Detect which cell encompasses the target text, then output its [x, y] center coordinate. 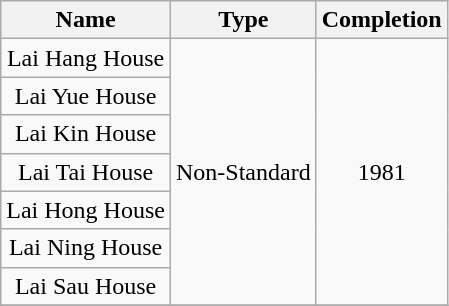
Type [243, 20]
Non-Standard [243, 172]
Lai Kin House [86, 134]
Name [86, 20]
Lai Hong House [86, 210]
Completion [382, 20]
Lai Yue House [86, 96]
Lai Sau House [86, 286]
Lai Tai House [86, 172]
Lai Hang House [86, 58]
1981 [382, 172]
Lai Ning House [86, 248]
